Locate the cell with the specified text and output its [x, y] center coordinate. 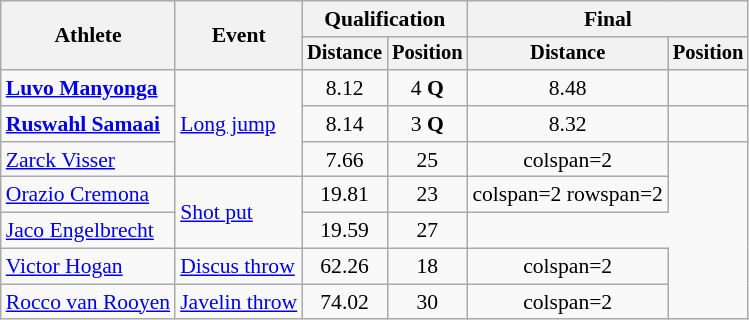
30 [427, 302]
27 [427, 231]
Zarck Visser [88, 160]
Shot put [238, 212]
25 [427, 160]
19.81 [344, 195]
3 Q [427, 124]
4 Q [427, 88]
74.02 [344, 302]
8.12 [344, 88]
Jaco Engelbrecht [88, 231]
8.14 [344, 124]
Final [608, 19]
19.59 [344, 231]
Victor Hogan [88, 267]
Qualification [384, 19]
Athlete [88, 36]
7.66 [344, 160]
Orazio Cremona [88, 195]
Ruswahl Samaai [88, 124]
Luvo Manyonga [88, 88]
8.32 [568, 124]
colspan=2 rowspan=2 [568, 195]
23 [427, 195]
Javelin throw [238, 302]
Event [238, 36]
18 [427, 267]
Rocco van Rooyen [88, 302]
Discus throw [238, 267]
62.26 [344, 267]
Long jump [238, 124]
8.48 [568, 88]
